Locate the cell with the specified text and output its (x, y) center coordinate. 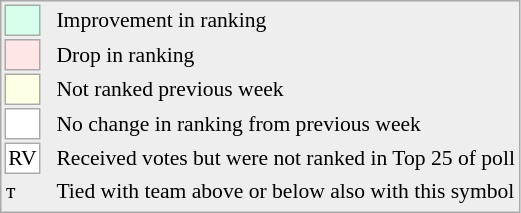
No change in ranking from previous week (286, 124)
Improvement in ranking (286, 20)
Received votes but were not ranked in Top 25 of poll (286, 158)
Drop in ranking (286, 55)
Not ranked previous week (286, 90)
RV (22, 158)
т (22, 191)
Tied with team above or below also with this symbol (286, 191)
